Provide the (x, y) coordinate of the cell's center where the given text is located.  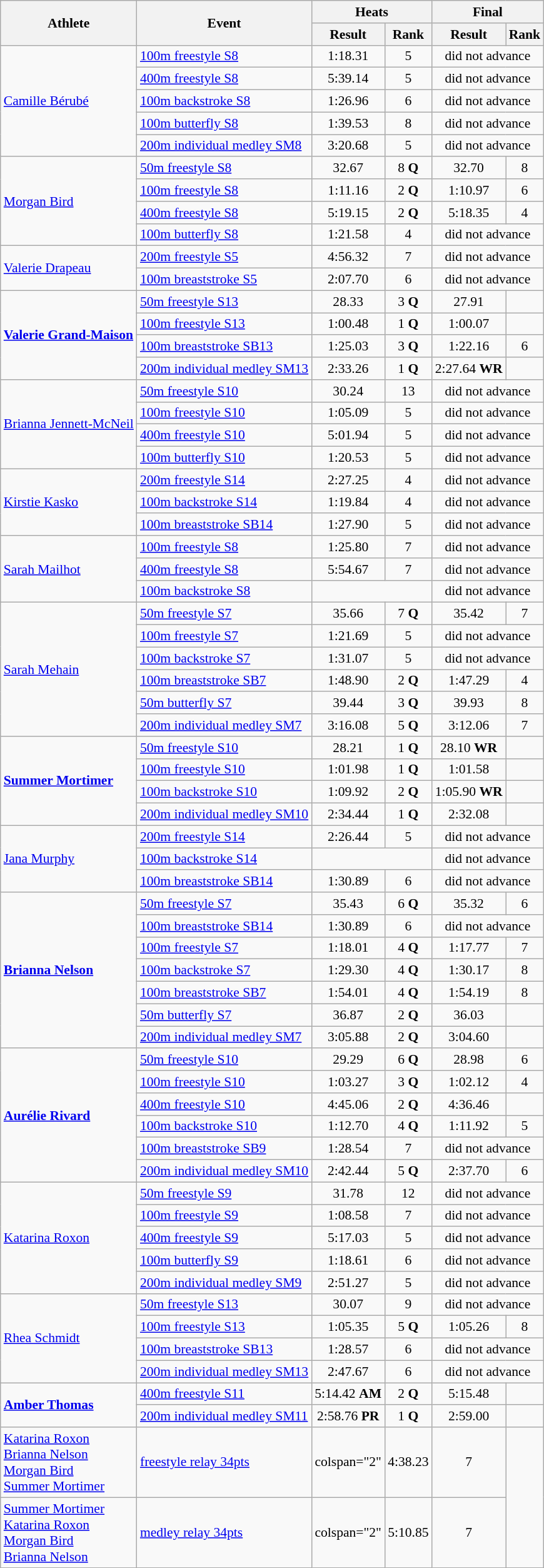
1:25.03 (348, 347)
100m breaststroke S5 (224, 280)
1:26.96 (348, 101)
1:47.29 (469, 681)
35.43 (348, 904)
Brianna Nelson (69, 970)
36.03 (469, 1015)
Katarina Roxon (69, 1238)
Kirstie Kasko (69, 502)
2:26.44 (348, 837)
200m individual medley SM8 (224, 146)
2:58.76 PR (348, 1417)
30.24 (348, 391)
Amber Thomas (69, 1405)
4:38.23 (408, 1462)
100m butterfly S10 (224, 458)
50m freestyle S9 (224, 1193)
200m individual medley SM11 (224, 1417)
1:08.58 (348, 1216)
Sarah Mailhot (69, 569)
Valerie Grand-Maison (69, 335)
2:42.44 (348, 1171)
Sarah Mehain (69, 669)
9 (408, 1305)
1:21.69 (348, 636)
1:21.58 (348, 235)
5:17.03 (348, 1238)
5:01.94 (348, 435)
8 Q (408, 168)
1:28.57 (348, 1350)
Heats (371, 12)
medley relay 34pts (224, 1532)
Jana Murphy (69, 858)
1:17.77 (469, 948)
5:19.15 (348, 213)
1:19.84 (348, 502)
1:31.07 (348, 658)
32.67 (348, 168)
7 Q (408, 614)
28.98 (469, 1060)
1:11.16 (348, 190)
5:15.48 (469, 1394)
39.44 (348, 703)
1:01.58 (469, 770)
Final (488, 12)
31.78 (348, 1193)
1:28.54 (348, 1149)
28.21 (348, 748)
2:37.70 (469, 1171)
1:12.70 (348, 1126)
200m freestyle S5 (224, 257)
1:27.90 (348, 525)
1:09.92 (348, 792)
4:36.46 (469, 1104)
1:54.01 (348, 993)
100m freestyle S9 (224, 1216)
1:29.30 (348, 970)
1:05.90 WR (469, 792)
Athlete (69, 23)
3:12.06 (469, 725)
13 (408, 391)
freestyle relay 34pts (224, 1462)
400m freestyle S9 (224, 1238)
2:27.25 (348, 480)
Event (224, 23)
4:45.06 (348, 1104)
35.42 (469, 614)
Aurélie Rivard (69, 1116)
2:34.44 (348, 815)
3:16.08 (348, 725)
3:04.60 (469, 1037)
100m breaststroke SB9 (224, 1149)
35.32 (469, 904)
1:20.53 (348, 458)
1:00.07 (469, 324)
1:00.48 (348, 324)
1:05.26 (469, 1327)
1:25.80 (348, 547)
2:59.00 (469, 1417)
1:05.09 (348, 413)
2:27.64 WR (469, 369)
29.29 (348, 1060)
Rhea Schmidt (69, 1338)
2:07.70 (348, 280)
100m butterfly S9 (224, 1260)
39.93 (469, 703)
1:39.53 (348, 123)
5:10.85 (408, 1532)
1:30.17 (469, 970)
1:01.98 (348, 770)
1:11.92 (469, 1126)
2:33.26 (348, 369)
36.87 (348, 1015)
1:18.01 (348, 948)
1:02.12 (469, 1082)
1:54.19 (469, 993)
200m individual medley SM9 (224, 1283)
3:20.68 (348, 146)
1:18.61 (348, 1260)
3:05.88 (348, 1037)
27.91 (469, 302)
4:56.32 (348, 257)
1:48.90 (348, 681)
5:54.67 (348, 569)
2:47.67 (348, 1372)
Morgan Bird (69, 201)
1:18.31 (348, 56)
30.07 (348, 1305)
50m freestyle S8 (224, 168)
28.10 WR (469, 748)
Summer MortimerKatarina RoxonMorgan BirdBrianna Nelson (69, 1532)
Brianna Jennett-McNeil (69, 424)
28.33 (348, 302)
5:14.42 AM (348, 1394)
5:18.35 (469, 213)
2:51.27 (348, 1283)
Camille Bérubé (69, 101)
Summer Mortimer (69, 781)
12 (408, 1193)
5:39.14 (348, 79)
35.66 (348, 614)
1:05.35 (348, 1327)
1:10.97 (469, 190)
Katarina RoxonBrianna NelsonMorgan BirdSummer Mortimer (69, 1462)
32.70 (469, 168)
400m freestyle S11 (224, 1394)
1:03.27 (348, 1082)
2:32.08 (469, 815)
Valerie Drapeau (69, 268)
1:22.16 (469, 347)
